Provide the [X, Y] coordinate of the cell's center where the given text is located.  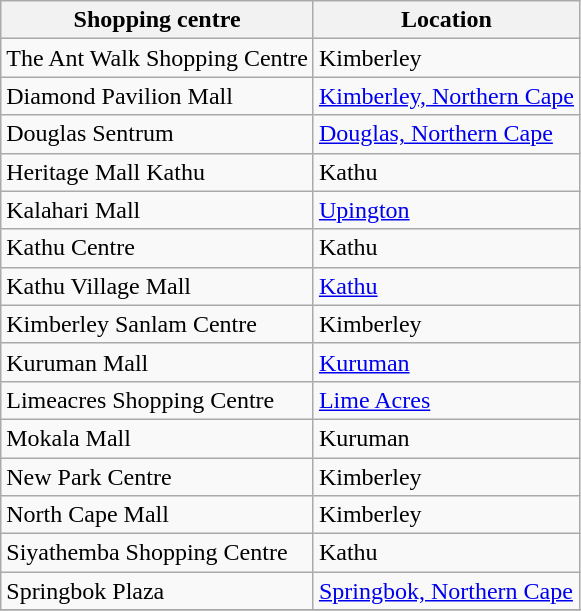
Kathu Centre [158, 248]
Lime Acres [446, 400]
Location [446, 20]
Douglas, Northern Cape [446, 134]
North Cape Mall [158, 515]
Diamond Pavilion Mall [158, 96]
The Ant Walk Shopping Centre [158, 58]
Upington [446, 210]
Kalahari Mall [158, 210]
Siyathemba Shopping Centre [158, 553]
Kathu Village Mall [158, 286]
Springbok Plaza [158, 591]
New Park Centre [158, 477]
Douglas Sentrum [158, 134]
Mokala Mall [158, 438]
Limeacres Shopping Centre [158, 400]
Kimberley Sanlam Centre [158, 324]
Shopping centre [158, 20]
Heritage Mall Kathu [158, 172]
Kuruman Mall [158, 362]
Springbok, Northern Cape [446, 591]
Kimberley, Northern Cape [446, 96]
